Scan for the cell matching the given text and deliver its [X, Y] coordinate at center. 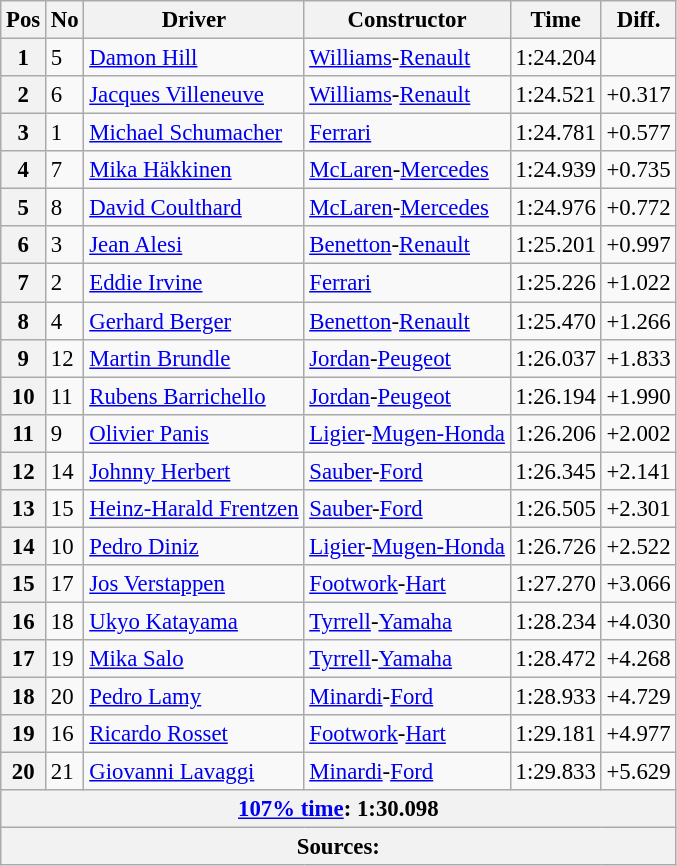
Sources: [338, 847]
Pedro Lamy [194, 697]
+4.030 [638, 621]
Pedro Diniz [194, 546]
1:25.226 [556, 283]
Jacques Villeneuve [194, 95]
+4.977 [638, 734]
21 [65, 772]
Mika Häkkinen [194, 170]
Pos [24, 20]
+5.629 [638, 772]
Mika Salo [194, 659]
1:28.472 [556, 659]
+2.522 [638, 546]
1:25.201 [556, 245]
1:29.833 [556, 772]
Olivier Panis [194, 433]
1:26.194 [556, 396]
1:26.345 [556, 471]
+2.301 [638, 509]
Diff. [638, 20]
David Coulthard [194, 208]
1:24.781 [556, 133]
1:28.933 [556, 697]
Rubens Barrichello [194, 396]
Martin Brundle [194, 358]
1:28.234 [556, 621]
+3.066 [638, 584]
Giovanni Lavaggi [194, 772]
Jos Verstappen [194, 584]
Eddie Irvine [194, 283]
Constructor [407, 20]
Time [556, 20]
1:26.505 [556, 509]
1:24.976 [556, 208]
+0.997 [638, 245]
Michael Schumacher [194, 133]
1:29.181 [556, 734]
Ricardo Rosset [194, 734]
+1.266 [638, 321]
Johnny Herbert [194, 471]
107% time: 1:30.098 [338, 809]
+2.141 [638, 471]
1:24.939 [556, 170]
1:27.270 [556, 584]
+0.735 [638, 170]
1:25.470 [556, 321]
No [65, 20]
Driver [194, 20]
+4.268 [638, 659]
+0.577 [638, 133]
1:26.726 [556, 546]
+1.833 [638, 358]
+4.729 [638, 697]
+1.990 [638, 396]
Damon Hill [194, 58]
1:26.206 [556, 433]
13 [24, 509]
1:26.037 [556, 358]
Heinz-Harald Frentzen [194, 509]
+1.022 [638, 283]
Ukyo Katayama [194, 621]
Jean Alesi [194, 245]
+2.002 [638, 433]
+0.772 [638, 208]
1:24.521 [556, 95]
+0.317 [638, 95]
1:24.204 [556, 58]
Gerhard Berger [194, 321]
